Identify which cell holds the provided text, then report its (X, Y) central coordinate. 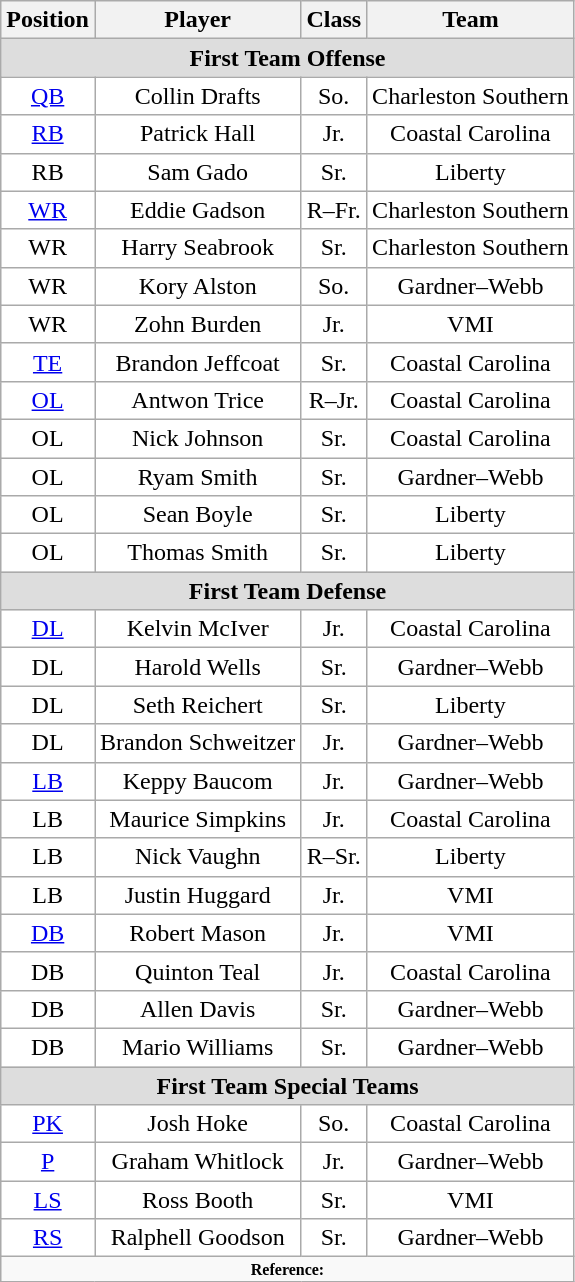
Sean Boyle (197, 515)
QB (48, 96)
Kelvin McIver (197, 629)
Position (48, 20)
Ryam Smith (197, 477)
Harry Seabrook (197, 248)
R–Jr. (334, 400)
Brandon Jeffcoat (197, 362)
Sam Gado (197, 172)
Quinton Teal (197, 971)
R–Sr. (334, 857)
Eddie Gadson (197, 210)
Kory Alston (197, 286)
Patrick Hall (197, 134)
Graham Whitlock (197, 1162)
First Team Defense (288, 591)
Nick Johnson (197, 438)
Reference: (288, 1269)
Class (334, 20)
Zohn Burden (197, 324)
Team (471, 20)
First Team Special Teams (288, 1085)
Thomas Smith (197, 553)
Harold Wells (197, 667)
Maurice Simpkins (197, 819)
Justin Huggard (197, 895)
Mario Williams (197, 1047)
TE (48, 362)
LS (48, 1200)
PK (48, 1124)
RS (48, 1238)
Allen Davis (197, 1009)
Antwon Trice (197, 400)
Collin Drafts (197, 96)
R–Fr. (334, 210)
Player (197, 20)
Robert Mason (197, 933)
P (48, 1162)
Nick Vaughn (197, 857)
First Team Offense (288, 58)
Seth Reichert (197, 705)
Brandon Schweitzer (197, 743)
Ralphell Goodson (197, 1238)
Keppy Baucom (197, 781)
Ross Booth (197, 1200)
Josh Hoke (197, 1124)
